Find where the given text appears and provide that cell's center as [x, y] coordinate. 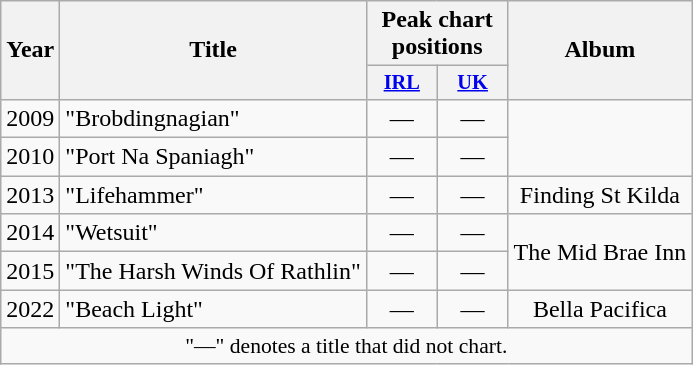
"Brobdingnagian" [214, 118]
2013 [30, 195]
Title [214, 50]
Peak chart positions [437, 34]
2022 [30, 309]
"Port Na Spaniagh" [214, 157]
2014 [30, 233]
"Wetsuit" [214, 233]
2015 [30, 271]
"Beach Light" [214, 309]
Album [600, 50]
Bella Pacifica [600, 309]
UK [472, 83]
2009 [30, 118]
IRL [402, 83]
"—" denotes a title that did not chart. [346, 346]
2010 [30, 157]
Year [30, 50]
The Mid Brae Inn [600, 252]
"Lifehammer" [214, 195]
"The Harsh Winds Of Rathlin" [214, 271]
Finding St Kilda [600, 195]
